Return the [x, y] coordinate for the center point of the cell that contains the specified text.  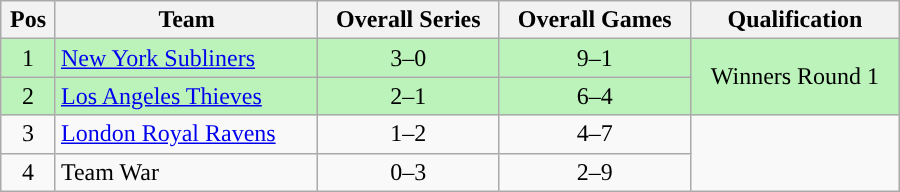
6–4 [595, 96]
3 [28, 134]
Team War [186, 172]
Overall Series [408, 20]
1 [28, 58]
0–3 [408, 172]
Overall Games [595, 20]
Winners Round 1 [796, 77]
9–1 [595, 58]
London Royal Ravens [186, 134]
New York Subliners [186, 58]
3–0 [408, 58]
4–7 [595, 134]
4 [28, 172]
Pos [28, 20]
1–2 [408, 134]
Qualification [796, 20]
2 [28, 96]
2–1 [408, 96]
Team [186, 20]
2–9 [595, 172]
Los Angeles Thieves [186, 96]
